Determine the (X, Y) coordinate at the center of the cell enclosing the given text.  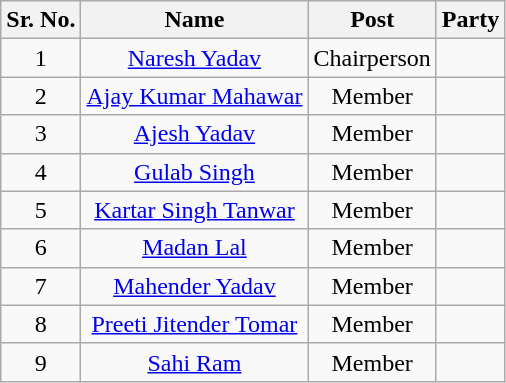
Preeti Jitender Tomar (194, 324)
5 (41, 210)
Kartar Singh Tanwar (194, 210)
Mahender Yadav (194, 286)
Name (194, 20)
1 (41, 58)
Ajesh Yadav (194, 134)
9 (41, 362)
Gulab Singh (194, 172)
8 (41, 324)
6 (41, 248)
2 (41, 96)
Party (470, 20)
Naresh Yadav (194, 58)
3 (41, 134)
7 (41, 286)
Madan Lal (194, 248)
4 (41, 172)
Post (372, 20)
Sahi Ram (194, 362)
Chairperson (372, 58)
Ajay Kumar Mahawar (194, 96)
Sr. No. (41, 20)
